Find where the given text appears and provide that cell's center as [X, Y] coordinate. 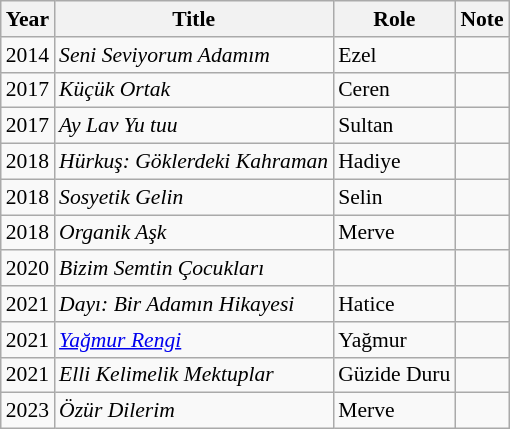
Hadiye [394, 162]
Elli Kelimelik Mektuplar [194, 375]
Role [394, 19]
Küçük Ortak [194, 90]
Organik Aşk [194, 233]
2020 [28, 269]
Sosyetik Gelin [194, 197]
Seni Seviyorum Adamım [194, 55]
Yağmur [394, 340]
Sultan [394, 126]
Selin [394, 197]
Ay Lav Yu tuu [194, 126]
Bizim Semtin Çocukları [194, 269]
Hürkuş: Göklerdeki Kahraman [194, 162]
Ezel [394, 55]
Özür Dilerim [194, 411]
Note [482, 19]
2023 [28, 411]
2014 [28, 55]
Dayı: Bir Adamın Hikayesi [194, 304]
Güzide Duru [394, 375]
Yağmur Rengi [194, 340]
Title [194, 19]
Year [28, 19]
Hatice [394, 304]
Ceren [394, 90]
